Extract the [x, y] coordinate from the center of the cell holding the provided text.  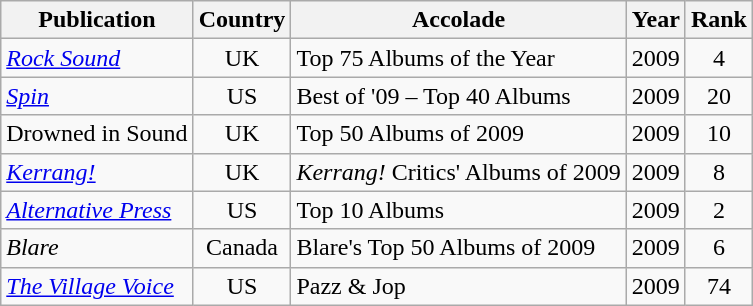
Kerrang! [97, 172]
Top 75 Albums of the Year [458, 58]
Blare's Top 50 Albums of 2009 [458, 248]
Blare [97, 248]
Kerrang! Critics' Albums of 2009 [458, 172]
2 [718, 210]
6 [718, 248]
Rank [718, 20]
Pazz & Jop [458, 286]
The Village Voice [97, 286]
20 [718, 96]
Spin [97, 96]
Alternative Press [97, 210]
Year [656, 20]
10 [718, 134]
Rock Sound [97, 58]
8 [718, 172]
Best of '09 – Top 40 Albums [458, 96]
Accolade [458, 20]
Country [242, 20]
Top 10 Albums [458, 210]
Top 50 Albums of 2009 [458, 134]
4 [718, 58]
Drowned in Sound [97, 134]
Publication [97, 20]
74 [718, 286]
Canada [242, 248]
